Identify which cell holds the provided text, then report its [x, y] central coordinate. 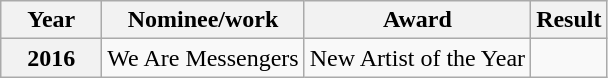
Nominee/work [203, 20]
Result [569, 20]
Award [417, 20]
New Artist of the Year [417, 58]
Year [52, 20]
We Are Messengers [203, 58]
2016 [52, 58]
